Find where the given text appears and provide that cell's center as [X, Y] coordinate. 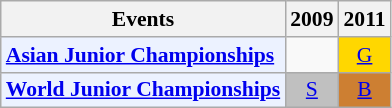
World Junior Championships [143, 90]
2009 [312, 19]
2011 [365, 19]
B [365, 90]
Asian Junior Championships [143, 55]
G [365, 55]
S [312, 90]
Events [143, 19]
